Provide the (x, y) coordinate of the cell's center where the given text is located.  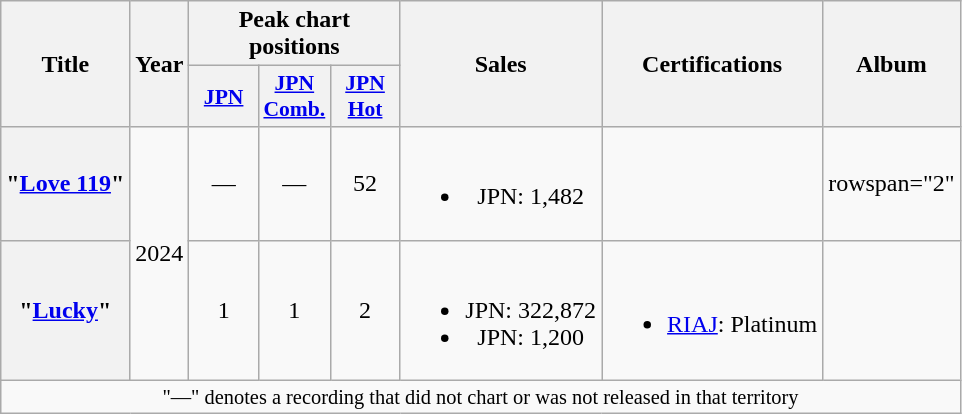
JPN: 322,872 JPN: 1,200 (501, 310)
Album (892, 64)
2024 (160, 254)
Peak chart positions (294, 34)
"—" denotes a recording that did not chart or was not released in that territory (480, 397)
"Lucky" (66, 310)
JPN (224, 96)
JPNComb. (294, 96)
JPN: 1,482 (501, 184)
"Love 119" (66, 184)
JPNHot (365, 96)
Title (66, 64)
Certifications (712, 64)
RIAJ: Platinum (712, 310)
52 (365, 184)
rowspan="2" (892, 184)
Sales (501, 64)
2 (365, 310)
Year (160, 64)
